Locate the cell with the specified text and output its (x, y) center coordinate. 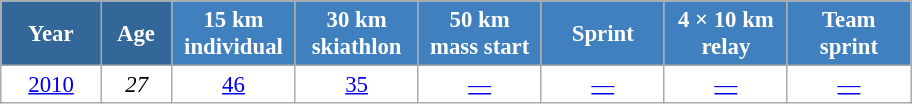
50 km mass start (480, 34)
30 km skiathlon (356, 34)
27 (136, 85)
4 × 10 km relay (726, 34)
Sprint (602, 34)
Team sprint (848, 34)
15 km individual (234, 34)
2010 (52, 85)
46 (234, 85)
35 (356, 85)
Age (136, 34)
Year (52, 34)
